Find where the given text appears and provide that cell's center as (x, y) coordinate. 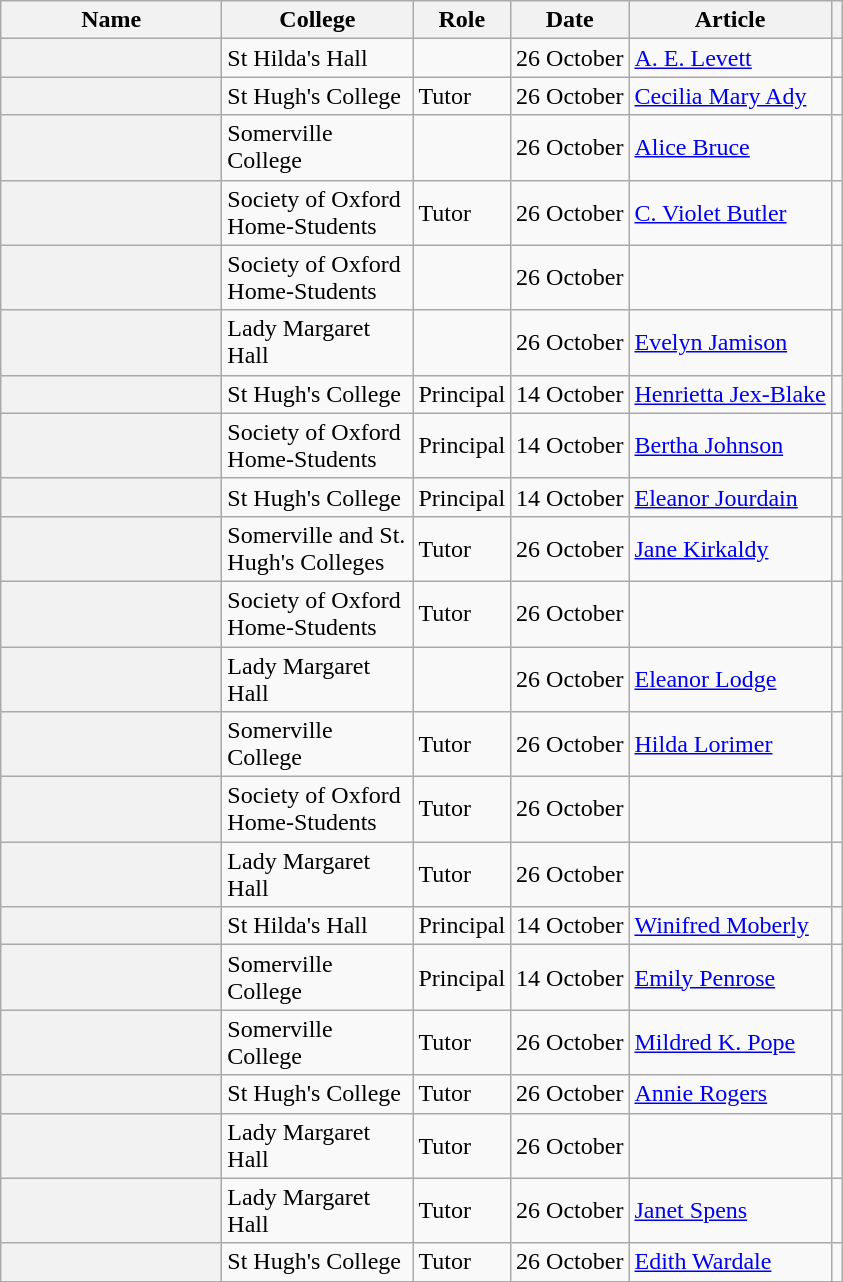
Name (112, 20)
Janet Spens (730, 1210)
Eleanor Lodge (730, 678)
Role (462, 20)
Edith Wardale (730, 1262)
Hilda Lorimer (730, 744)
Mildred K. Pope (730, 1042)
Somerville and St. Hugh's Colleges (318, 548)
Annie Rogers (730, 1094)
Winifred Moberly (730, 926)
Date (570, 20)
Cecilia Mary Ady (730, 96)
Bertha Johnson (730, 446)
C. Violet Butler (730, 212)
Emily Penrose (730, 978)
Article (730, 20)
Evelyn Jamison (730, 342)
Eleanor Jourdain (730, 497)
Jane Kirkaldy (730, 548)
Henrietta Jex-Blake (730, 394)
A. E. Levett (730, 58)
College (318, 20)
Alice Bruce (730, 148)
